Pinpoint the cell where the given text exists, returning its [x, y] midpoint coordinate. 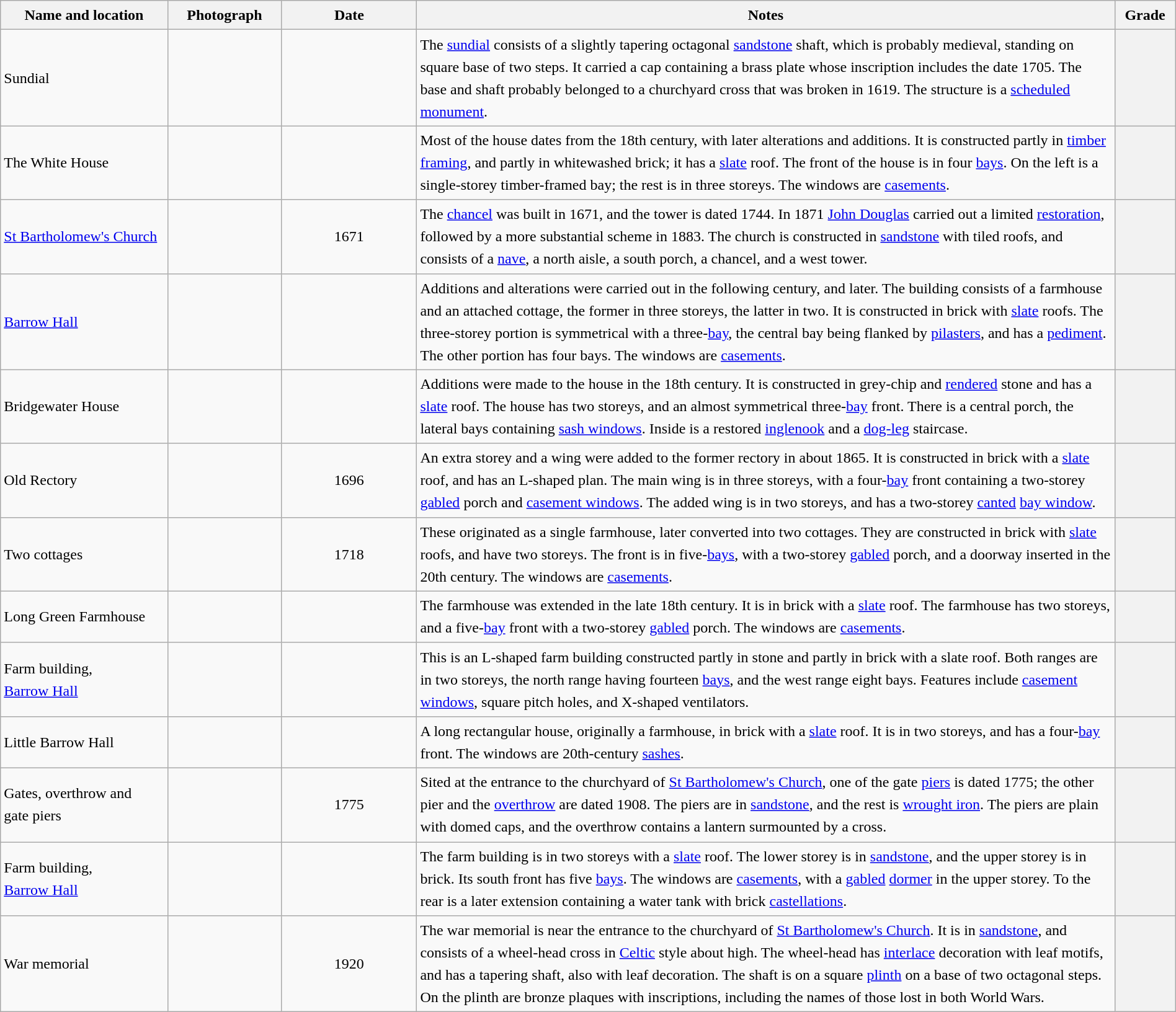
Barrow Hall [84, 321]
Sundial [84, 78]
Notes [765, 15]
War memorial [84, 964]
1920 [349, 964]
Little Barrow Hall [84, 742]
1775 [349, 805]
Old Rectory [84, 480]
1671 [349, 237]
Photograph [225, 15]
Long Green Farmhouse [84, 616]
Name and location [84, 15]
The White House [84, 162]
Gates, overthrow and gate piers [84, 805]
Bridgewater House [84, 407]
Date [349, 15]
St Bartholomew's Church [84, 237]
Two cottages [84, 554]
1718 [349, 554]
Grade [1145, 15]
1696 [349, 480]
